Locate the cell with the specified text and output its (X, Y) center coordinate. 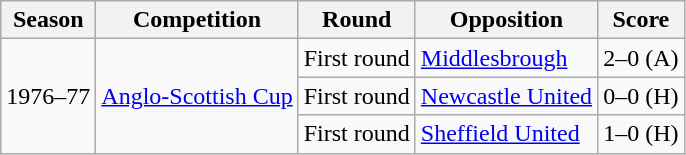
Competition (197, 20)
Round (356, 20)
Sheffield United (506, 134)
Middlesbrough (506, 58)
Score (641, 20)
Newcastle United (506, 96)
1976–77 (48, 96)
Season (48, 20)
Anglo-Scottish Cup (197, 96)
2–0 (A) (641, 58)
Opposition (506, 20)
0–0 (H) (641, 96)
1–0 (H) (641, 134)
